Provide the (X, Y) coordinate of the cell's center where the given text is located.  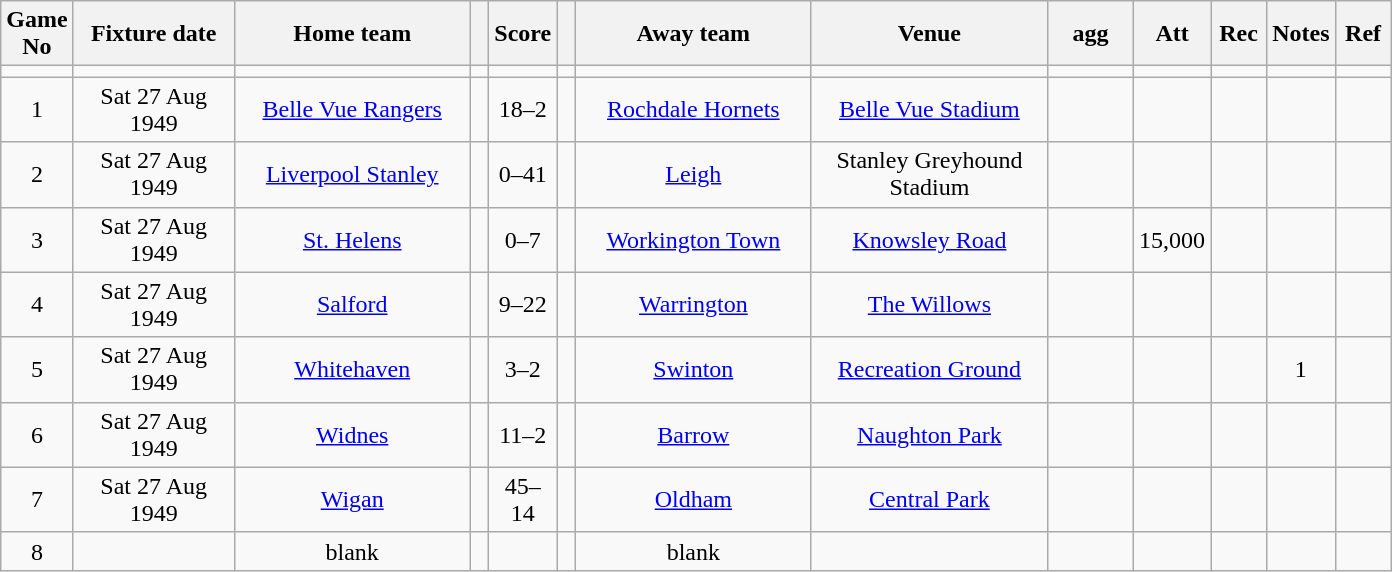
Knowsley Road (929, 240)
Belle Vue Rangers (352, 110)
18–2 (523, 110)
15,000 (1172, 240)
Home team (352, 34)
0–41 (523, 174)
agg (1090, 34)
6 (37, 434)
Rec (1239, 34)
Warrington (693, 304)
Att (1172, 34)
Oldham (693, 500)
Fixture date (154, 34)
45–14 (523, 500)
5 (37, 370)
Salford (352, 304)
Central Park (929, 500)
Wigan (352, 500)
Venue (929, 34)
11–2 (523, 434)
Swinton (693, 370)
Ref (1363, 34)
Naughton Park (929, 434)
Game No (37, 34)
Away team (693, 34)
Notes (1301, 34)
Workington Town (693, 240)
0–7 (523, 240)
St. Helens (352, 240)
Barrow (693, 434)
Rochdale Hornets (693, 110)
Liverpool Stanley (352, 174)
Stanley Greyhound Stadium (929, 174)
Widnes (352, 434)
3–2 (523, 370)
2 (37, 174)
8 (37, 551)
The Willows (929, 304)
4 (37, 304)
7 (37, 500)
Whitehaven (352, 370)
Leigh (693, 174)
Score (523, 34)
Recreation Ground (929, 370)
Belle Vue Stadium (929, 110)
9–22 (523, 304)
3 (37, 240)
